Identify which cell holds the provided text, then report its [x, y] central coordinate. 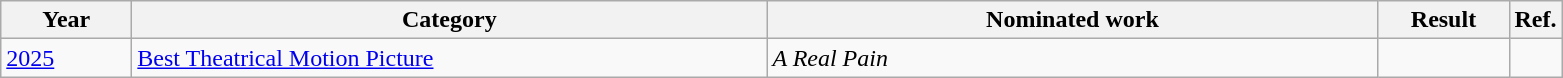
Nominated work [1072, 20]
A Real Pain [1072, 58]
Category [450, 20]
2025 [66, 58]
Result [1444, 20]
Year [66, 20]
Ref. [1536, 20]
Best Theatrical Motion Picture [450, 58]
